Search for the cell housing the specified text and yield its [x, y] center coordinate. 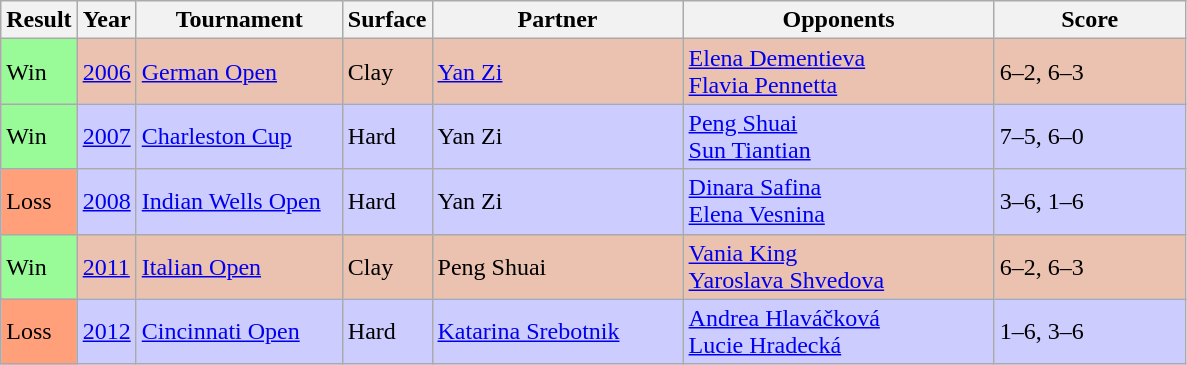
Surface [387, 20]
2006 [106, 72]
Peng Shuai [558, 266]
3–6, 1–6 [1090, 202]
7–5, 6–0 [1090, 136]
German Open [239, 72]
2007 [106, 136]
Year [106, 20]
Katarina Srebotnik [558, 332]
Result [39, 20]
2008 [106, 202]
2011 [106, 266]
2012 [106, 332]
Italian Open [239, 266]
Andrea Hlaváčková Lucie Hradecká [838, 332]
Opponents [838, 20]
1–6, 3–6 [1090, 332]
Indian Wells Open [239, 202]
Charleston Cup [239, 136]
Partner [558, 20]
Peng Shuai Sun Tiantian [838, 136]
Cincinnati Open [239, 332]
Tournament [239, 20]
Vania King Yaroslava Shvedova [838, 266]
Dinara Safina Elena Vesnina [838, 202]
Elena Dementieva Flavia Pennetta [838, 72]
Score [1090, 20]
